Output the (x, y) coordinate of the center of the cell containing the given text.  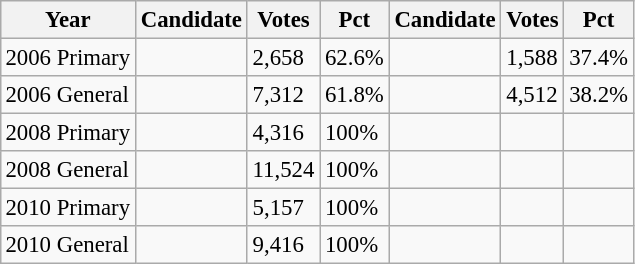
2008 General (68, 170)
2010 Primary (68, 208)
1,588 (532, 57)
2008 Primary (68, 133)
4,512 (532, 95)
2006 General (68, 95)
5,157 (283, 208)
7,312 (283, 95)
9,416 (283, 245)
38.2% (598, 95)
2006 Primary (68, 57)
11,524 (283, 170)
Year (68, 20)
61.8% (354, 95)
37.4% (598, 57)
2,658 (283, 57)
62.6% (354, 57)
2010 General (68, 245)
4,316 (283, 133)
